Output the [x, y] coordinate of the center of the cell containing the given text.  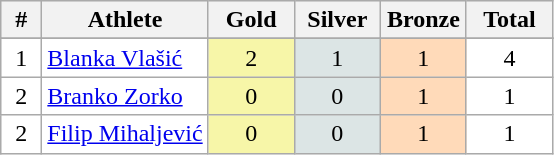
Gold [251, 20]
Athlete [125, 20]
# [22, 20]
Bronze [423, 20]
Filip Mihaljević [125, 134]
Blanka Vlašić [125, 58]
Branko Zorko [125, 96]
4 [509, 58]
Total [509, 20]
Silver [337, 20]
